Scan for the cell matching the given text and deliver its [x, y] coordinate at center. 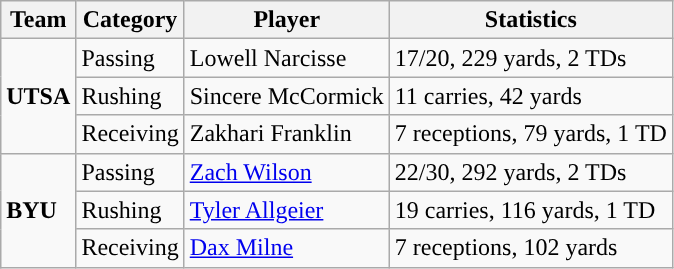
Statistics [530, 20]
Sincere McCormick [286, 96]
7 receptions, 79 yards, 1 TD [530, 134]
Team [38, 20]
Dax Milne [286, 248]
22/30, 292 yards, 2 TDs [530, 172]
7 receptions, 102 yards [530, 248]
Zach Wilson [286, 172]
11 carries, 42 yards [530, 96]
Category [130, 20]
BYU [38, 210]
UTSA [38, 96]
Lowell Narcisse [286, 58]
Player [286, 20]
19 carries, 116 yards, 1 TD [530, 210]
Zakhari Franklin [286, 134]
17/20, 229 yards, 2 TDs [530, 58]
Tyler Allgeier [286, 210]
